Determine the (X, Y) coordinate at the center of the cell enclosing the given text.  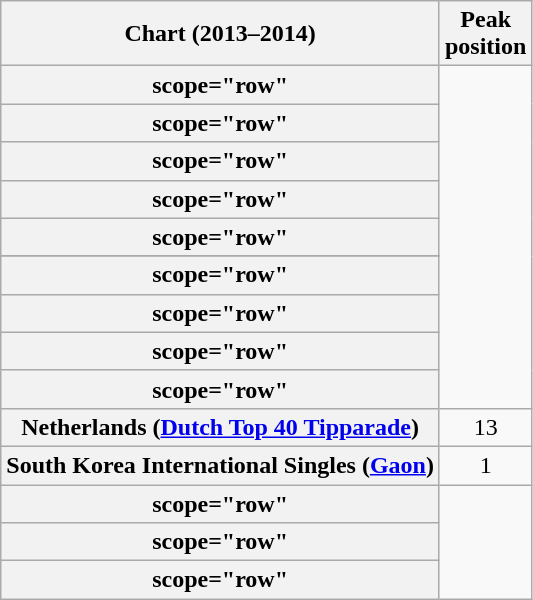
Chart (2013–2014) (220, 34)
South Korea International Singles (Gaon) (220, 465)
Peakposition (485, 34)
1 (485, 465)
13 (485, 427)
Netherlands (Dutch Top 40 Tipparade) (220, 427)
